Capture the cell that displays the provided text and extract its [X, Y] central coordinate. 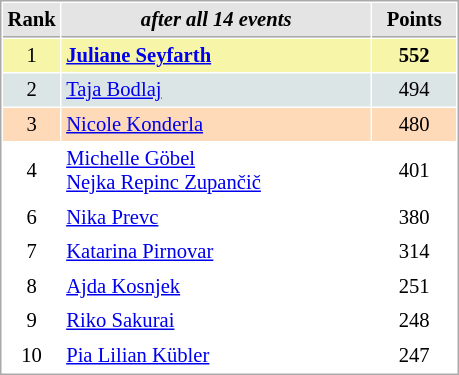
251 [414, 286]
1 [32, 56]
after all 14 events [216, 20]
248 [414, 320]
Points [414, 20]
7 [32, 252]
247 [414, 356]
480 [414, 124]
10 [32, 356]
Nicole Konderla [216, 124]
6 [32, 218]
3 [32, 124]
Pia Lilian Kübler [216, 356]
401 [414, 170]
Rank [32, 20]
Riko Sakurai [216, 320]
Taja Bodlaj [216, 90]
Katarina Pirnovar [216, 252]
494 [414, 90]
552 [414, 56]
314 [414, 252]
2 [32, 90]
4 [32, 170]
8 [32, 286]
Juliane Seyfarth [216, 56]
Ajda Kosnjek [216, 286]
Nika Prevc [216, 218]
Michelle Göbel Nejka Repinc Zupančič [216, 170]
9 [32, 320]
380 [414, 218]
